Find where the given text appears and provide that cell's center as [X, Y] coordinate. 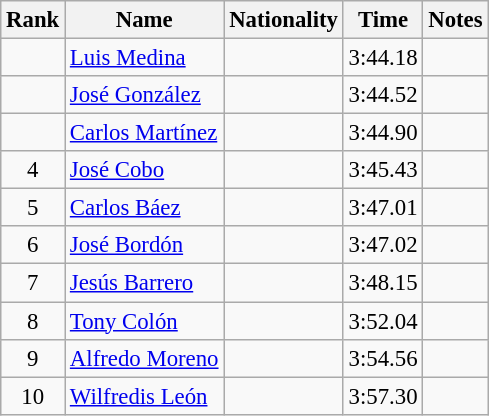
3:44.52 [383, 95]
Time [383, 20]
Notes [456, 20]
Nationality [284, 20]
José Bordón [144, 245]
3:44.18 [383, 58]
Carlos Báez [144, 208]
3:48.15 [383, 283]
6 [33, 245]
3:47.02 [383, 245]
3:52.04 [383, 321]
Tony Colón [144, 321]
9 [33, 358]
5 [33, 208]
Luis Medina [144, 58]
4 [33, 170]
3:57.30 [383, 396]
Carlos Martínez [144, 133]
7 [33, 283]
Rank [33, 20]
3:47.01 [383, 208]
José González [144, 95]
Name [144, 20]
8 [33, 321]
3:54.56 [383, 358]
José Cobo [144, 170]
3:44.90 [383, 133]
3:45.43 [383, 170]
Alfredo Moreno [144, 358]
10 [33, 396]
Jesús Barrero [144, 283]
Wilfredis León [144, 396]
